Return the [x, y] coordinate for the center point of the cell that contains the specified text.  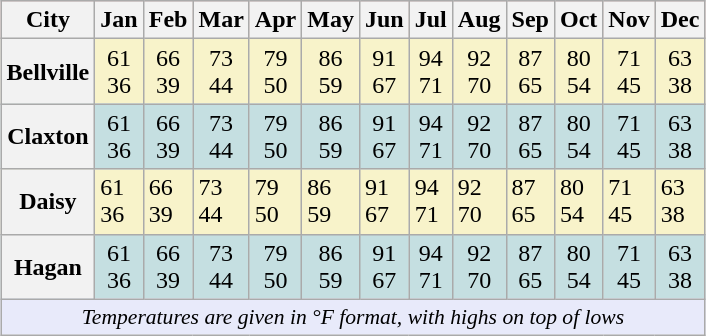
Apr [275, 20]
Jul [430, 20]
Sep [530, 20]
Hagan [48, 266]
Aug [479, 20]
Mar [221, 20]
Daisy [48, 202]
Nov [629, 20]
City [48, 20]
Oct [578, 20]
Bellville [48, 72]
Temperatures are given in °F format, with highs on top of lows [353, 317]
May [331, 20]
Jun [384, 20]
Dec [680, 20]
Feb [168, 20]
Claxton [48, 136]
Jan [119, 20]
